Return (X, Y) of the center of cell containing provided text 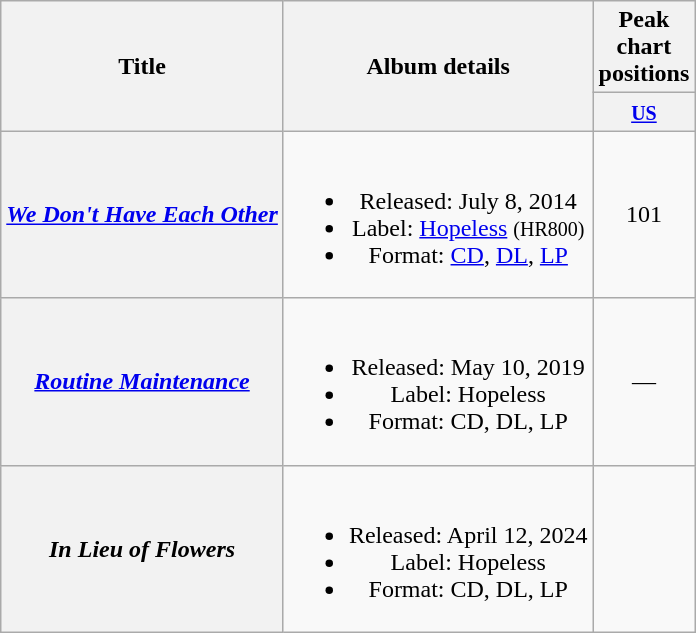
— (644, 382)
We Don't Have Each Other (142, 214)
Routine Maintenance (142, 382)
Peak chartpositions (644, 47)
US (644, 112)
101 (644, 214)
Released: July 8, 2014Label: Hopeless (HR800)Format: CD, DL, LP (438, 214)
Album details (438, 66)
Released: April 12, 2024Label: HopelessFormat: CD, DL, LP (438, 548)
Title (142, 66)
In Lieu of Flowers (142, 548)
Released: May 10, 2019Label: HopelessFormat: CD, DL, LP (438, 382)
